Detect which cell encompasses the target text, then output its (x, y) center coordinate. 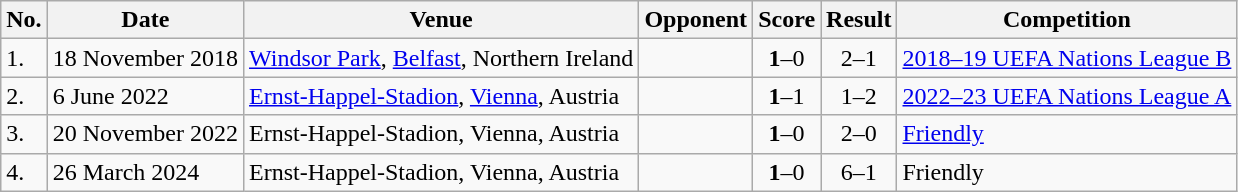
No. (24, 20)
2. (24, 96)
Venue (442, 20)
6–1 (859, 172)
2018–19 UEFA Nations League B (1067, 58)
18 November 2018 (145, 58)
2–0 (859, 134)
2–1 (859, 58)
3. (24, 134)
1. (24, 58)
Score (787, 20)
1–1 (787, 96)
Windsor Park, Belfast, Northern Ireland (442, 58)
2022–23 UEFA Nations League A (1067, 96)
1–2 (859, 96)
26 March 2024 (145, 172)
6 June 2022 (145, 96)
20 November 2022 (145, 134)
4. (24, 172)
Opponent (696, 20)
Result (859, 20)
Competition (1067, 20)
Date (145, 20)
